Find where the given text appears and provide that cell's center as [X, Y] coordinate. 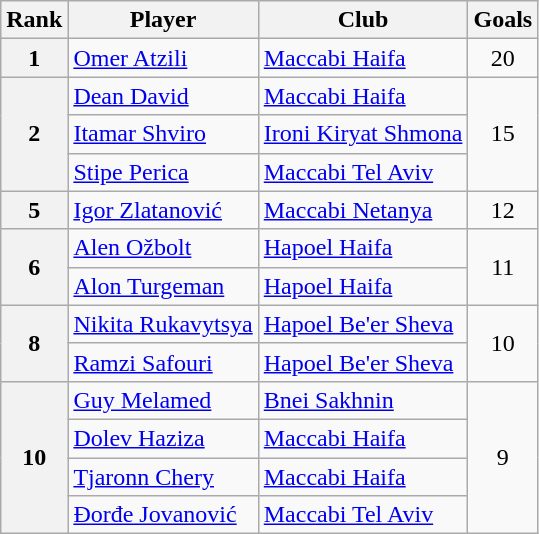
Rank [34, 20]
11 [503, 267]
Alen Ožbolt [163, 248]
Player [163, 20]
Dolev Haziza [163, 438]
Club [363, 20]
2 [34, 134]
Stipe Perica [163, 172]
Itamar Shviro [163, 134]
Igor Zlatanović [163, 210]
Ironi Kiryat Shmona [363, 134]
1 [34, 58]
Omer Atzili [163, 58]
Guy Melamed [163, 400]
Maccabi Netanya [363, 210]
Đorđe Jovanović [163, 515]
12 [503, 210]
Goals [503, 20]
Nikita Rukavytsya [163, 324]
Tjaronn Chery [163, 477]
20 [503, 58]
5 [34, 210]
Dean David [163, 96]
Bnei Sakhnin [363, 400]
Alon Turgeman [163, 286]
Ramzi Safouri [163, 362]
6 [34, 267]
9 [503, 457]
15 [503, 134]
8 [34, 343]
